Detect which cell encompasses the target text, then output its [X, Y] center coordinate. 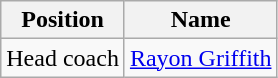
Rayon Griffith [200, 58]
Position [63, 20]
Head coach [63, 58]
Name [200, 20]
